Find where the given text appears and provide that cell's center as (x, y) coordinate. 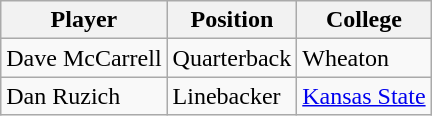
Position (232, 20)
Dan Ruzich (84, 96)
Quarterback (232, 58)
Dave McCarrell (84, 58)
Kansas State (364, 96)
Linebacker (232, 96)
Wheaton (364, 58)
Player (84, 20)
College (364, 20)
